Scan for the cell matching the given text and deliver its (x, y) coordinate at center. 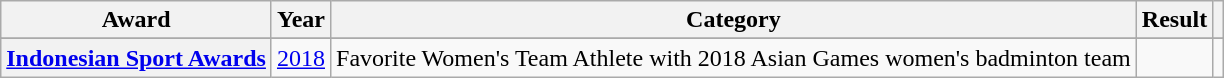
Indonesian Sport Awards (136, 58)
Favorite Women's Team Athlete with 2018 Asian Games women's badminton team (734, 58)
2018 (300, 58)
Result (1174, 20)
Category (734, 20)
Award (136, 20)
Year (300, 20)
